Output the [x, y] coordinate of the center of the cell containing the given text.  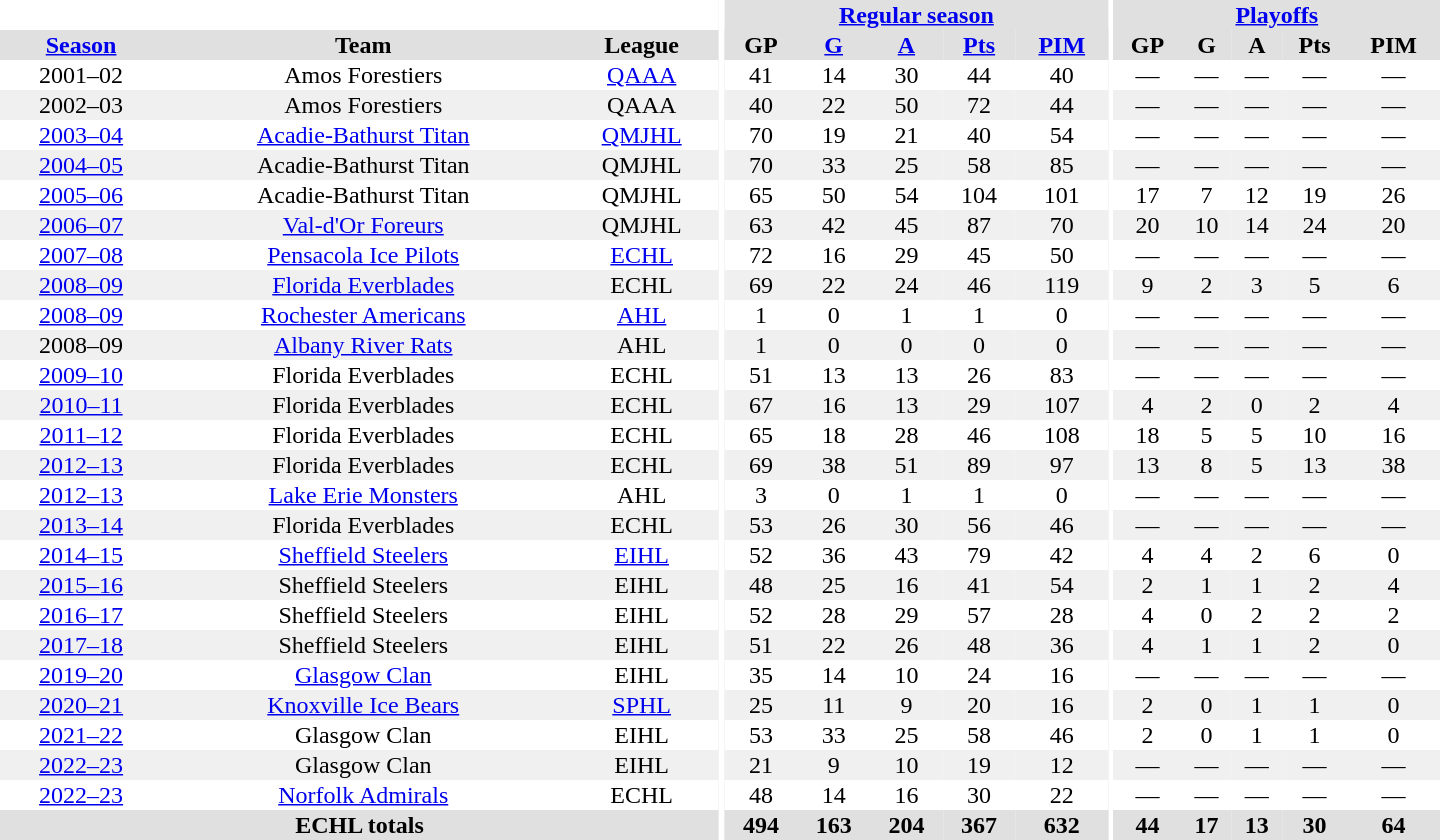
Pensacola Ice Pilots [363, 255]
7 [1206, 195]
2014–15 [81, 555]
2020–21 [81, 705]
107 [1062, 405]
Val-d'Or Foreurs [363, 225]
79 [980, 555]
204 [906, 825]
632 [1062, 825]
2004–05 [81, 165]
2016–17 [81, 615]
87 [980, 225]
11 [834, 705]
Team [363, 45]
89 [980, 465]
SPHL [642, 705]
2007–08 [81, 255]
56 [980, 525]
8 [1206, 465]
163 [834, 825]
494 [762, 825]
Norfolk Admirals [363, 795]
97 [1062, 465]
83 [1062, 375]
367 [980, 825]
2021–22 [81, 735]
2013–14 [81, 525]
2002–03 [81, 105]
Playoffs [1277, 15]
64 [1394, 825]
67 [762, 405]
2015–16 [81, 585]
63 [762, 225]
2017–18 [81, 645]
2006–07 [81, 225]
Rochester Americans [363, 315]
85 [1062, 165]
Season [81, 45]
2009–10 [81, 375]
119 [1062, 285]
Regular season [916, 15]
League [642, 45]
Lake Erie Monsters [363, 495]
35 [762, 675]
104 [980, 195]
57 [980, 615]
2005–06 [81, 195]
108 [1062, 435]
2019–20 [81, 675]
2001–02 [81, 75]
2011–12 [81, 435]
Knoxville Ice Bears [363, 705]
43 [906, 555]
2003–04 [81, 135]
2010–11 [81, 405]
101 [1062, 195]
ECHL totals [360, 825]
Albany River Rats [363, 345]
